For the text-containing cell, return its midpoint in [x, y] coordinate format. 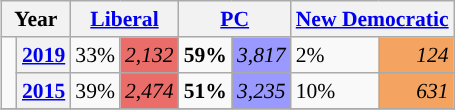
Liberal [124, 19]
2019 [44, 55]
3,817 [262, 55]
2,132 [150, 55]
PC [235, 19]
Year [36, 19]
New Democratic [372, 19]
33% [95, 55]
51% [206, 91]
2,474 [150, 91]
2% [335, 55]
10% [335, 91]
39% [95, 91]
2015 [44, 91]
3,235 [262, 91]
59% [206, 55]
631 [416, 91]
124 [416, 55]
